Return the [x, y] coordinate for the center point of the cell that contains the specified text.  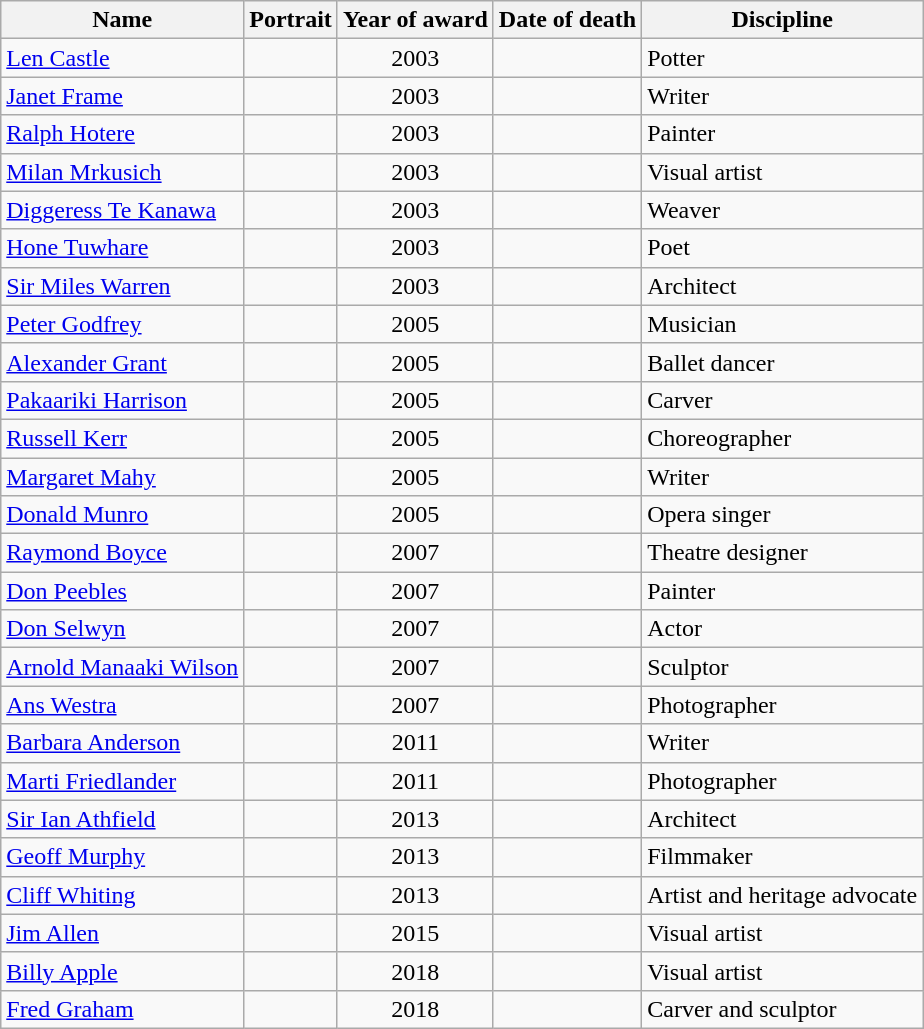
Jim Allen [122, 933]
Hone Tuwhare [122, 248]
Don Selwyn [122, 629]
Arnold Manaaki Wilson [122, 667]
Poet [782, 248]
Diggeress Te Kanawa [122, 210]
Carver [782, 400]
Theatre designer [782, 553]
Sculptor [782, 667]
Russell Kerr [122, 438]
Pakaariki Harrison [122, 400]
Sir Miles Warren [122, 286]
Alexander Grant [122, 362]
Year of award [415, 20]
Actor [782, 629]
Billy Apple [122, 971]
Marti Friedlander [122, 781]
Carver and sculptor [782, 1009]
Len Castle [122, 58]
Donald Munro [122, 515]
Sir Ian Athfield [122, 819]
2015 [415, 933]
Geoff Murphy [122, 857]
Cliff Whiting [122, 895]
Weaver [782, 210]
Date of death [567, 20]
Janet Frame [122, 96]
Filmmaker [782, 857]
Ralph Hotere [122, 134]
Opera singer [782, 515]
Milan Mrkusich [122, 172]
Choreographer [782, 438]
Name [122, 20]
Don Peebles [122, 591]
Raymond Boyce [122, 553]
Musician [782, 324]
Peter Godfrey [122, 324]
Potter [782, 58]
Barbara Anderson [122, 743]
Ans Westra [122, 705]
Portrait [291, 20]
Margaret Mahy [122, 477]
Discipline [782, 20]
Fred Graham [122, 1009]
Artist and heritage advocate [782, 895]
Ballet dancer [782, 362]
